Determine the [x, y] coordinate at the center of the cell enclosing the given text.  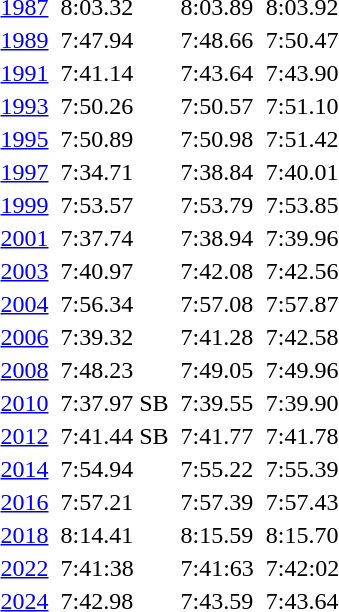
7:56.34 [114, 304]
7:41.44 SB [114, 436]
7:53.57 [114, 205]
7:41:63 [217, 568]
7:55.22 [217, 469]
8:14.41 [114, 535]
7:50.57 [217, 106]
7:57.39 [217, 502]
7:47.94 [114, 40]
7:37.74 [114, 238]
7:39.55 [217, 403]
7:42.08 [217, 271]
7:57.08 [217, 304]
7:50.89 [114, 139]
7:48.23 [114, 370]
8:15.59 [217, 535]
7:37.97 SB [114, 403]
7:57.21 [114, 502]
7:39.32 [114, 337]
7:50.26 [114, 106]
7:43.64 [217, 73]
7:53.79 [217, 205]
7:41.14 [114, 73]
7:38.84 [217, 172]
7:38.94 [217, 238]
7:41:38 [114, 568]
7:50.98 [217, 139]
7:49.05 [217, 370]
7:54.94 [114, 469]
7:34.71 [114, 172]
7:41.28 [217, 337]
7:40.97 [114, 271]
7:48.66 [217, 40]
7:41.77 [217, 436]
